From the cell containing the given text, extract its center point as (x, y) coordinate. 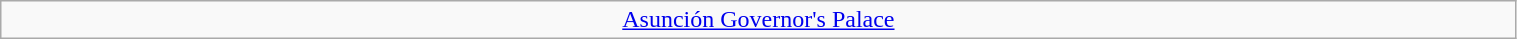
Asunción Governor's Palace (758, 20)
